Extract the [x, y] coordinate from the center of the cell holding the provided text.  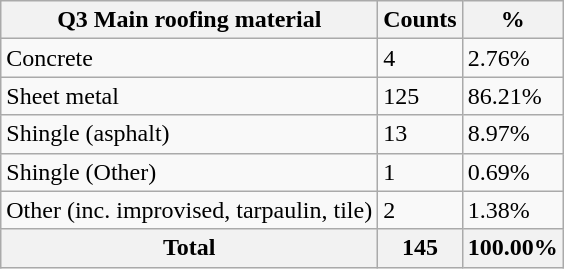
100.00% [512, 248]
Concrete [190, 58]
Counts [420, 20]
Sheet metal [190, 96]
Q3 Main roofing material [190, 20]
86.21% [512, 96]
0.69% [512, 172]
Total [190, 248]
Shingle (Other) [190, 172]
4 [420, 58]
145 [420, 248]
8.97% [512, 134]
13 [420, 134]
1 [420, 172]
Other (inc. improvised, tarpaulin, tile) [190, 210]
2 [420, 210]
Shingle (asphalt) [190, 134]
% [512, 20]
125 [420, 96]
2.76% [512, 58]
1.38% [512, 210]
